Return the [x, y] coordinate for the center point of the cell that contains the specified text.  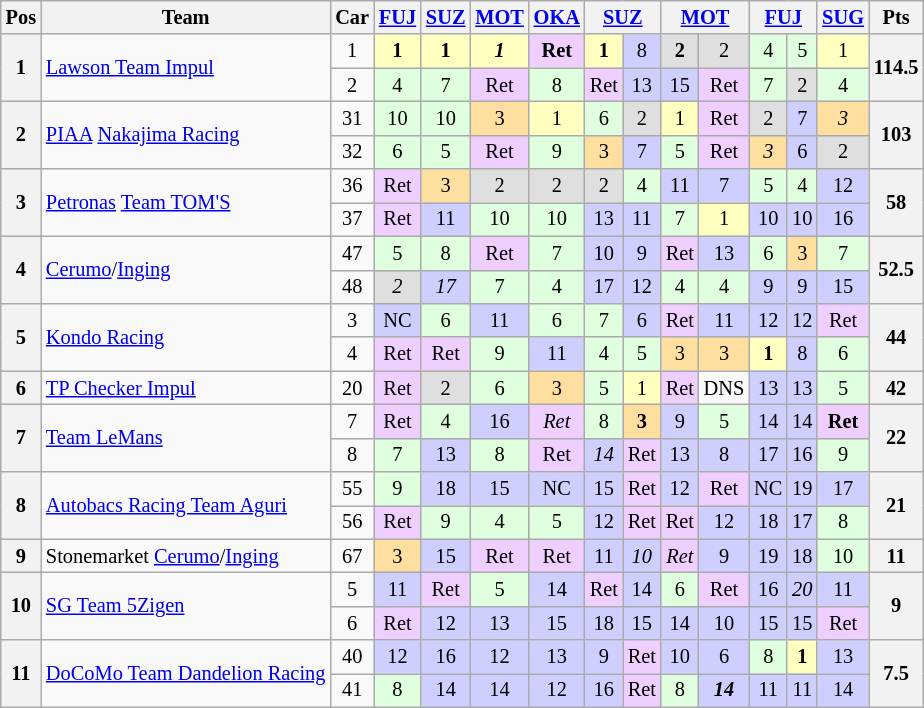
Autobacs Racing Team Aguri [186, 506]
Team LeMans [186, 438]
44 [896, 336]
36 [352, 186]
58 [896, 202]
31 [352, 118]
PIAA Nakajima Racing [186, 134]
7.5 [896, 674]
Kondo Racing [186, 336]
41 [352, 690]
SUG [843, 17]
DoCoMo Team Dandelion Racing [186, 674]
DNS [724, 388]
Car [352, 17]
Team [186, 17]
103 [896, 134]
OKA [557, 17]
TP Checker Impul [186, 388]
21 [896, 506]
48 [352, 287]
40 [352, 657]
Pts [896, 17]
Lawson Team Impul [186, 68]
32 [352, 152]
Petronas Team TOM'S [186, 202]
37 [352, 219]
52.5 [896, 270]
67 [352, 556]
SG Team 5Zigen [186, 606]
Stonemarket Cerumo/Inging [186, 556]
114.5 [896, 68]
Cerumo/Inging [186, 270]
47 [352, 253]
Pos [21, 17]
56 [352, 522]
22 [896, 438]
42 [896, 388]
55 [352, 489]
